Determine the (x, y) coordinate at the center of the cell enclosing the given text.  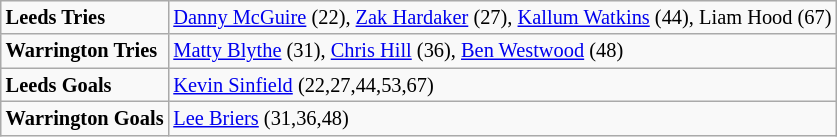
Kevin Sinfield (22,27,44,53,67) (502, 85)
Lee Briers (31,36,48) (502, 118)
Leeds Goals (85, 85)
Warrington Tries (85, 51)
Leeds Tries (85, 17)
Warrington Goals (85, 118)
Matty Blythe (31), Chris Hill (36), Ben Westwood (48) (502, 51)
Danny McGuire (22), Zak Hardaker (27), Kallum Watkins (44), Liam Hood (67) (502, 17)
